Capture the cell that displays the provided text and extract its (x, y) central coordinate. 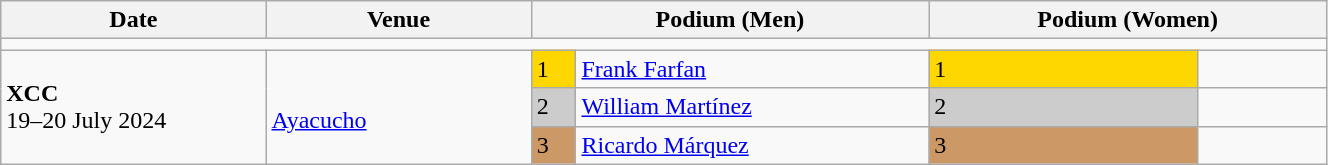
XCC 19–20 July 2024 (134, 107)
Date (134, 20)
Ayacucho (398, 107)
Podium (Women) (1128, 20)
Ricardo Márquez (752, 145)
Venue (398, 20)
Podium (Men) (730, 20)
William Martínez (752, 107)
Frank Farfan (752, 69)
